From the cell containing the given text, extract its center point as (X, Y) coordinate. 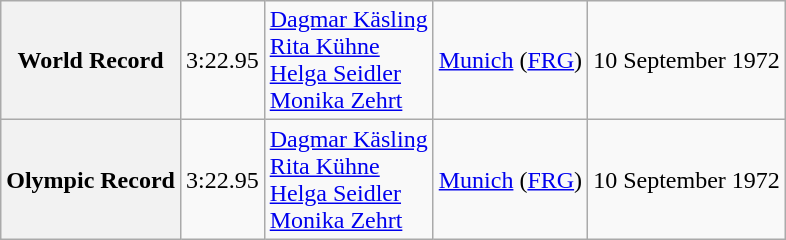
Olympic Record (91, 180)
World Record (91, 60)
